Search for the cell housing the specified text and yield its [x, y] center coordinate. 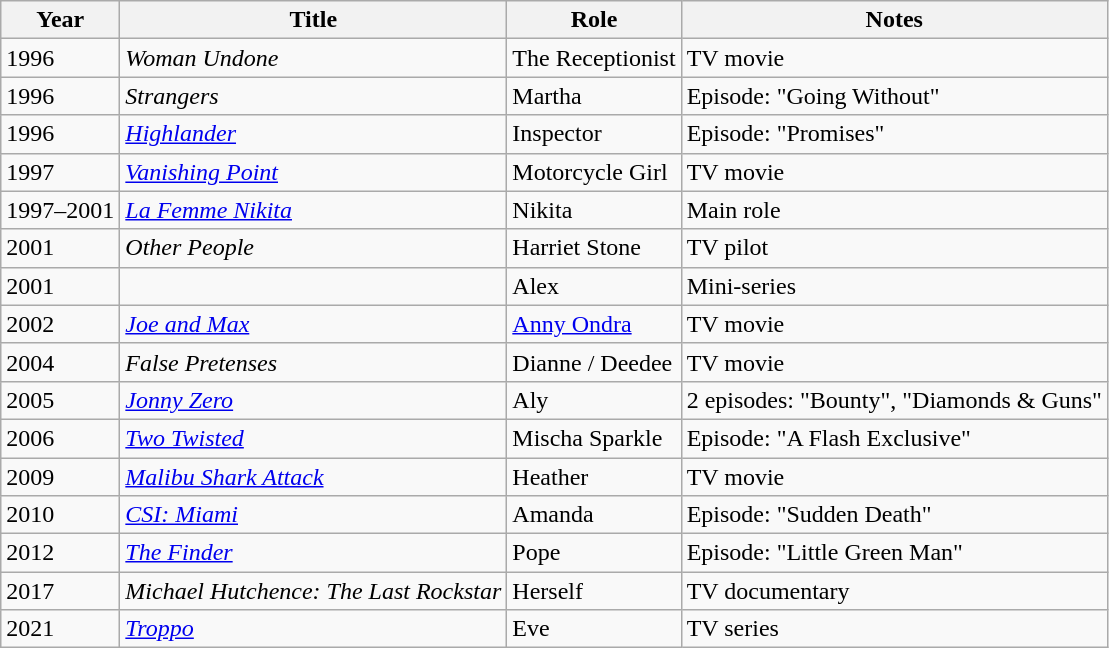
Main role [894, 210]
Vanishing Point [314, 172]
Episode: "Little Green Man" [894, 553]
Troppo [314, 629]
Alex [594, 286]
Title [314, 20]
2002 [60, 324]
2021 [60, 629]
Episode: "Sudden Death" [894, 515]
Heather [594, 477]
Harriet Stone [594, 248]
Mini-series [894, 286]
2017 [60, 591]
TV series [894, 629]
Herself [594, 591]
Dianne / Deedee [594, 362]
Notes [894, 20]
Amanda [594, 515]
Other People [314, 248]
Michael Hutchence: The Last Rockstar [314, 591]
The Finder [314, 553]
1997 [60, 172]
2010 [60, 515]
Episode: "Promises" [894, 134]
Pope [594, 553]
Aly [594, 400]
Role [594, 20]
Two Twisted [314, 438]
Anny Ondra [594, 324]
2012 [60, 553]
The Receptionist [594, 58]
Woman Undone [314, 58]
Malibu Shark Attack [314, 477]
2004 [60, 362]
2009 [60, 477]
Episode: "A Flash Exclusive" [894, 438]
False Pretenses [314, 362]
La Femme Nikita [314, 210]
2005 [60, 400]
Jonny Zero [314, 400]
Motorcycle Girl [594, 172]
1997–2001 [60, 210]
2 episodes: "Bounty", "Diamonds & Guns" [894, 400]
Mischa Sparkle [594, 438]
Highlander [314, 134]
TV documentary [894, 591]
Martha [594, 96]
CSI: Miami [314, 515]
Episode: "Going Without" [894, 96]
Year [60, 20]
2006 [60, 438]
TV pilot [894, 248]
Strangers [314, 96]
Inspector [594, 134]
Nikita [594, 210]
Eve [594, 629]
Joe and Max [314, 324]
